From the cell containing the given text, extract its center point as (x, y) coordinate. 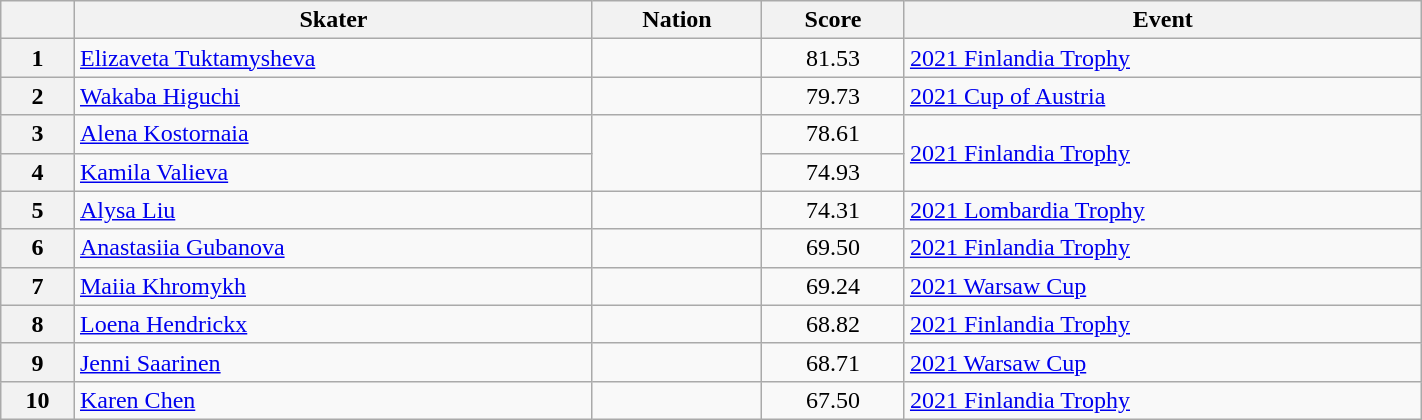
Elizaveta Tuktamysheva (333, 58)
Maiia Khromykh (333, 286)
Alysa Liu (333, 210)
Skater (333, 20)
2021 Lombardia Trophy (1162, 210)
69.24 (834, 286)
74.93 (834, 172)
69.50 (834, 248)
3 (38, 134)
Karen Chen (333, 400)
Jenni Saarinen (333, 362)
Alena Kostornaia (333, 134)
81.53 (834, 58)
4 (38, 172)
2 (38, 96)
Kamila Valieva (333, 172)
68.71 (834, 362)
74.31 (834, 210)
Nation (676, 20)
67.50 (834, 400)
5 (38, 210)
68.82 (834, 324)
1 (38, 58)
8 (38, 324)
6 (38, 248)
2021 Cup of Austria (1162, 96)
Anastasiia Gubanova (333, 248)
Event (1162, 20)
7 (38, 286)
Score (834, 20)
78.61 (834, 134)
10 (38, 400)
9 (38, 362)
Wakaba Higuchi (333, 96)
Loena Hendrickx (333, 324)
79.73 (834, 96)
